For the text-containing cell, return its midpoint in (x, y) coordinate format. 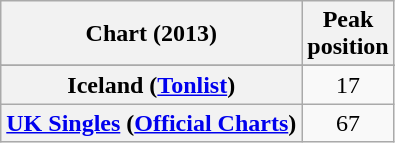
Peakposition (348, 34)
17 (348, 85)
67 (348, 123)
UK Singles (Official Charts) (152, 123)
Chart (2013) (152, 34)
Iceland (Tonlist) (152, 85)
